For the text-containing cell, return its midpoint in [X, Y] coordinate format. 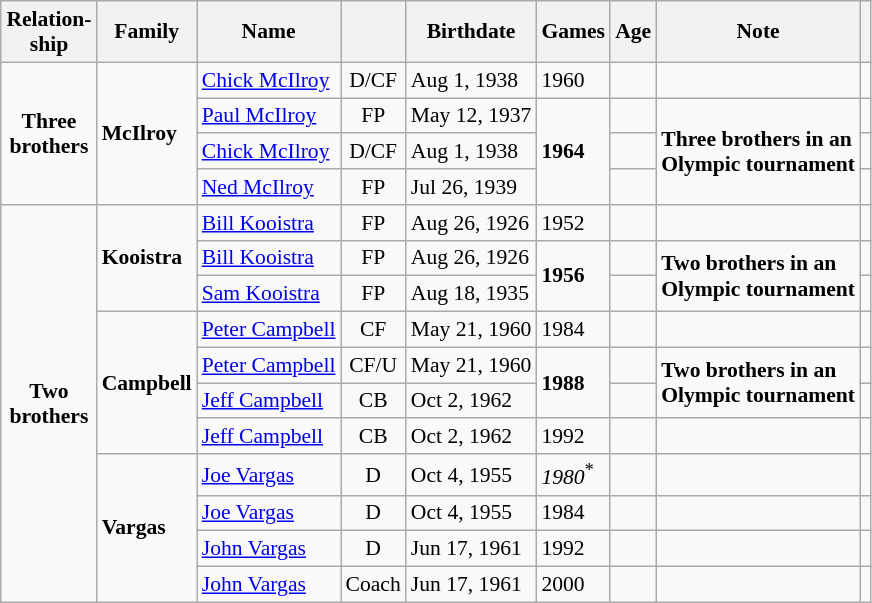
CF/U [372, 365]
Jul 26, 1939 [472, 187]
Vargas [147, 528]
Ned McIlroy [269, 187]
Sam Kooistra [269, 294]
Name [269, 32]
Aug 18, 1935 [472, 294]
1964 [573, 152]
Coach [372, 585]
Birthdate [472, 32]
Threebrothers [48, 133]
Family [147, 32]
2000 [573, 585]
1952 [573, 223]
CF [372, 330]
Twobrothers [48, 404]
Note [758, 32]
1956 [573, 276]
Age [633, 32]
Paul McIlroy [269, 116]
May 12, 1937 [472, 116]
Relation-ship [48, 32]
1960 [573, 80]
Games [573, 32]
Three brothers in anOlympic tournament [758, 152]
1980* [573, 474]
Campbell [147, 383]
Kooistra [147, 258]
McIlroy [147, 133]
1988 [573, 382]
